Return [x, y] of the center of cell containing provided text 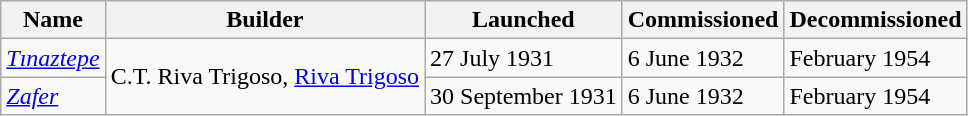
Tınaztepe [53, 58]
Launched [524, 20]
Decommissioned [876, 20]
30 September 1931 [524, 96]
Name [53, 20]
C.T. Riva Trigoso, Riva Trigoso [264, 77]
Zafer [53, 96]
Commissioned [703, 20]
Builder [264, 20]
27 July 1931 [524, 58]
